Output the [x, y] coordinate of the center of the cell containing the given text.  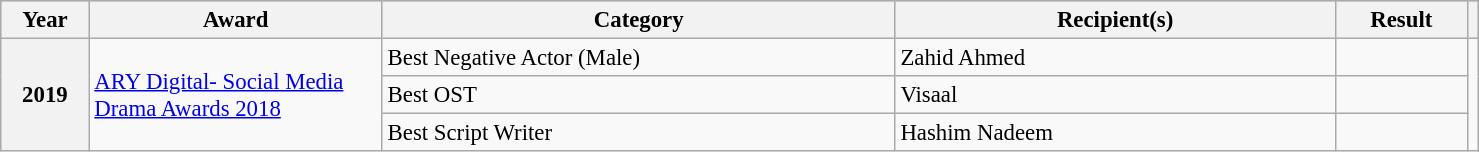
Result [1401, 20]
Best Script Writer [638, 133]
Category [638, 20]
Year [45, 20]
2019 [45, 96]
Hashim Nadeem [1115, 133]
Zahid Ahmed [1115, 58]
Award [236, 20]
ARY Digital- Social Media Drama Awards 2018 [236, 96]
Best Negative Actor (Male) [638, 58]
Visaal [1115, 95]
Best OST [638, 95]
Recipient(s) [1115, 20]
